From the cell containing the given text, extract its center point as [X, Y] coordinate. 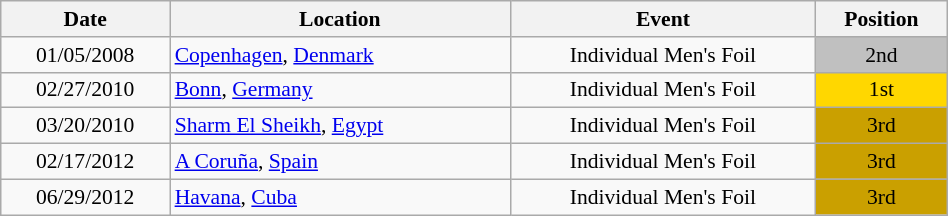
Position [882, 19]
Bonn, Germany [340, 90]
03/20/2010 [86, 126]
Date [86, 19]
02/27/2010 [86, 90]
Sharm El Sheikh, Egypt [340, 126]
Havana, Cuba [340, 197]
Event [663, 19]
Location [340, 19]
01/05/2008 [86, 55]
1st [882, 90]
06/29/2012 [86, 197]
02/17/2012 [86, 162]
Copenhagen, Denmark [340, 55]
2nd [882, 55]
A Coruña, Spain [340, 162]
